Determine the (X, Y) coordinate at the center of the cell enclosing the given text.  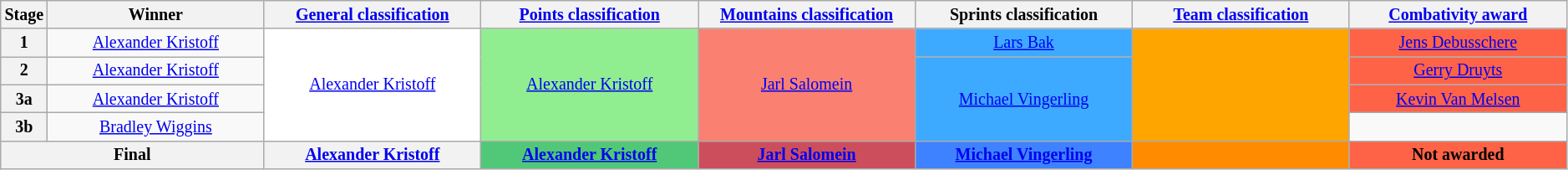
Final (132, 154)
2 (24, 70)
3b (24, 127)
Team classification (1241, 15)
Sprints classification (1024, 15)
Not awarded (1458, 154)
Points classification (590, 15)
Winner (155, 15)
Combativity award (1458, 15)
Gerry Druyts (1458, 70)
1 (24, 44)
Kevin Van Melsen (1458, 99)
3a (24, 99)
Jens Debusschere (1458, 44)
Stage (24, 15)
General classification (373, 15)
Mountains classification (807, 15)
Bradley Wiggins (155, 127)
Lars Bak (1024, 44)
